Identify which cell holds the provided text, then report its (X, Y) central coordinate. 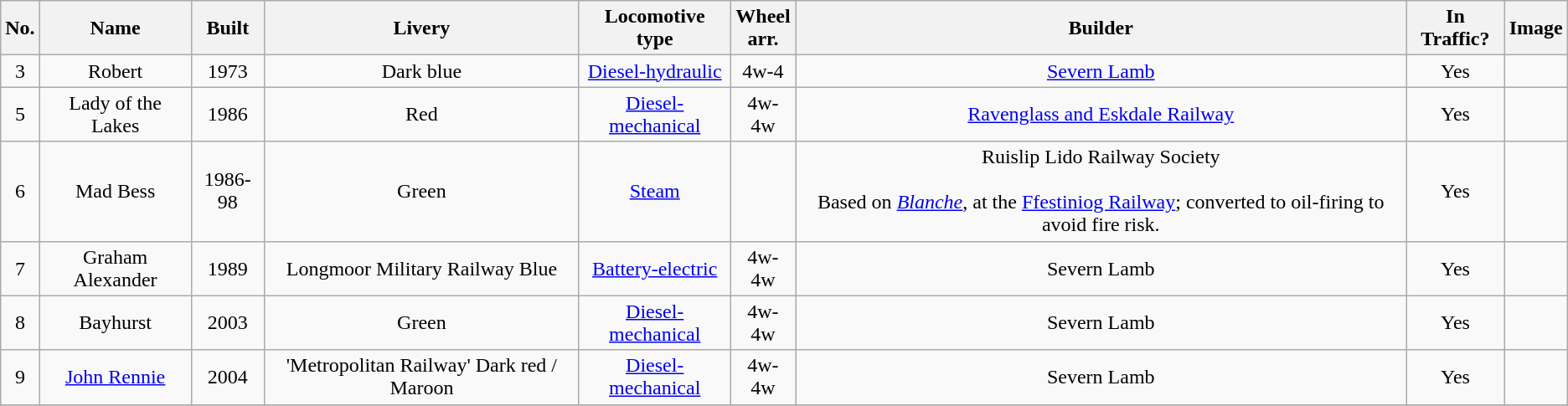
Builder (1101, 28)
9 (20, 377)
2004 (228, 377)
No. (20, 28)
1986-98 (228, 191)
2003 (228, 323)
5 (20, 114)
4w-4 (763, 71)
Bayhurst (116, 323)
3 (20, 71)
1986 (228, 114)
Red (422, 114)
In Traffic? (1456, 28)
Built (228, 28)
1989 (228, 268)
6 (20, 191)
Ravenglass and Eskdale Railway (1101, 114)
Name (116, 28)
'Metropolitan Railway' Dark red / Maroon (422, 377)
Ruislip Lido Railway SocietyBased on Blanche, at the Ffestiniog Railway; converted to oil-firing to avoid fire risk. (1101, 191)
Mad Bess (116, 191)
Dark blue (422, 71)
Longmoor Military Railway Blue (422, 268)
Graham Alexander (116, 268)
Battery-electric (655, 268)
1973 (228, 71)
Livery (422, 28)
John Rennie (116, 377)
Robert (116, 71)
7 (20, 268)
8 (20, 323)
Wheel arr. (763, 28)
Lady of the Lakes (116, 114)
Diesel-hydraulic (655, 71)
Image (1536, 28)
Locomotive type (655, 28)
Steam (655, 191)
